Determine the (X, Y) coordinate at the center of the cell enclosing the given text.  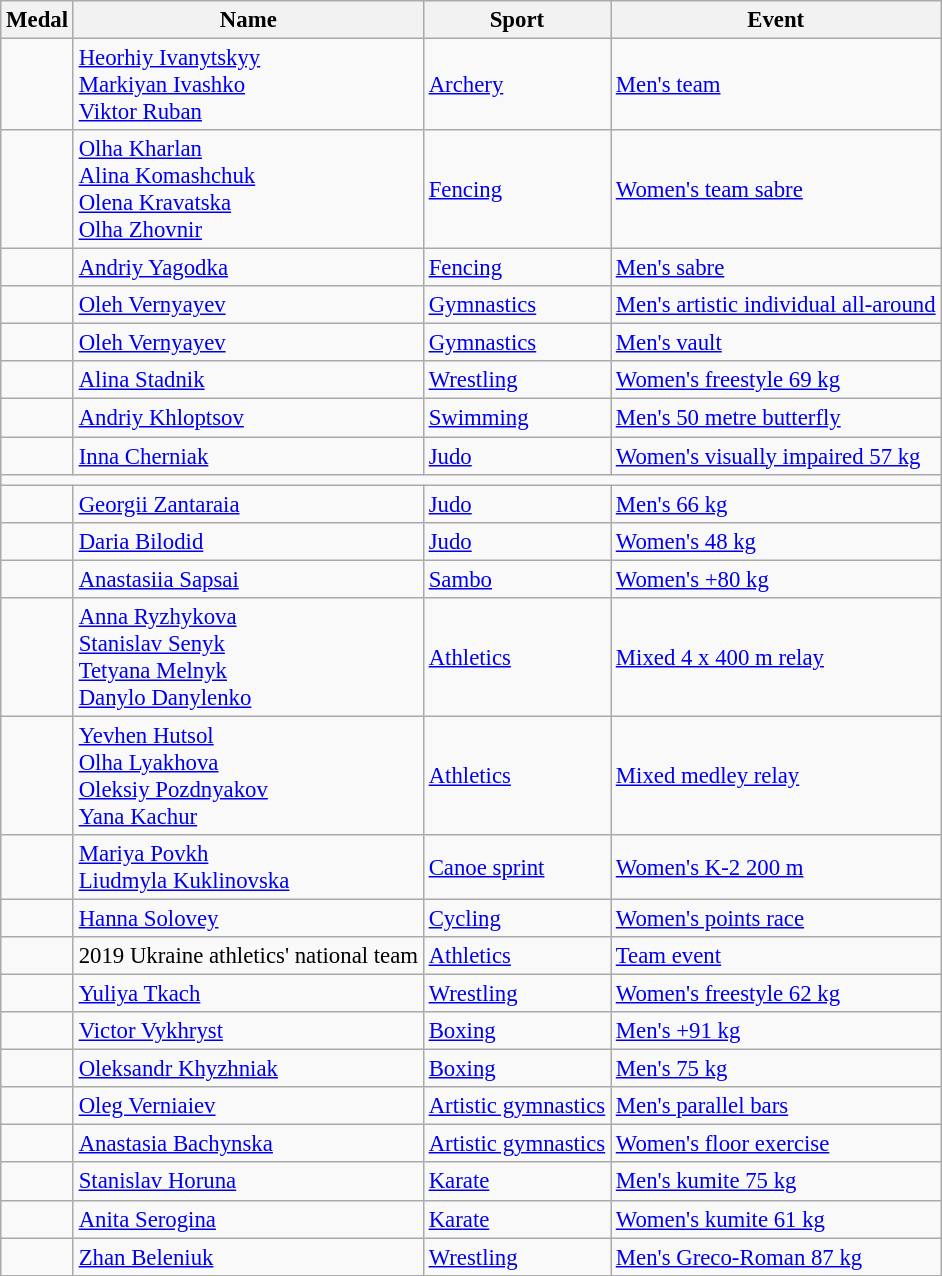
Canoe sprint (516, 868)
Sambo (516, 579)
Team event (775, 956)
Anita Serogina (248, 1219)
Women's 48 kg (775, 541)
Women's floor exercise (775, 1144)
Mixed medley relay (775, 776)
Inna Cherniak (248, 456)
Men's Greco-Roman 87 kg (775, 1257)
Alina Stadnik (248, 381)
Sport (516, 20)
Andriy Yagodka (248, 268)
Men's kumite 75 kg (775, 1182)
Swimming (516, 418)
Cycling (516, 918)
Yuliya Tkach (248, 994)
Women's K-2 200 m (775, 868)
Women's points race (775, 918)
Women's freestyle 62 kg (775, 994)
Name (248, 20)
Women's +80 kg (775, 579)
Men's parallel bars (775, 1106)
Zhan Beleniuk (248, 1257)
Men's 66 kg (775, 504)
Archery (516, 85)
Daria Bilodid (248, 541)
2019 Ukraine athletics' national team (248, 956)
Mariya PovkhLiudmyla Kuklinovska (248, 868)
Andriy Khloptsov (248, 418)
Men's 50 metre butterfly (775, 418)
Women's visually impaired 57 kg (775, 456)
Stanislav Horuna (248, 1182)
Olha KharlanAlina KomashchukOlena KravatskaOlha Zhovnir (248, 190)
Men's artistic individual all-around (775, 305)
Men's 75 kg (775, 1069)
Heorhiy IvanytskyyMarkiyan IvashkoViktor Ruban (248, 85)
Women's team sabre (775, 190)
Yevhen HutsolOlha LyakhovaOleksiy PozdnyakovYana Kachur (248, 776)
Women's freestyle 69 kg (775, 381)
Oleksandr Khyzhniak (248, 1069)
Men's vault (775, 343)
Men's sabre (775, 268)
Victor Vykhryst (248, 1031)
Anastasiia Sapsai (248, 579)
Oleg Verniaiev (248, 1106)
Men's +91 kg (775, 1031)
Mixed 4 x 400 m relay (775, 658)
Hanna Solovey (248, 918)
Anna RyzhykovaStanislav SenykTetyana MelnykDanylo Danylenko (248, 658)
Women's kumite 61 kg (775, 1219)
Georgii Zantaraia (248, 504)
Event (775, 20)
Men's team (775, 85)
Anastasia Bachynska (248, 1144)
Medal (38, 20)
